Pinpoint the cell where the given text exists, returning its [X, Y] midpoint coordinate. 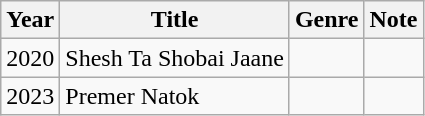
Title [175, 20]
Genre [326, 20]
2020 [30, 58]
2023 [30, 96]
Note [394, 20]
Shesh Ta Shobai Jaane [175, 58]
Premer Natok [175, 96]
Year [30, 20]
